Extract the (x, y) coordinate from the center of the cell holding the provided text.  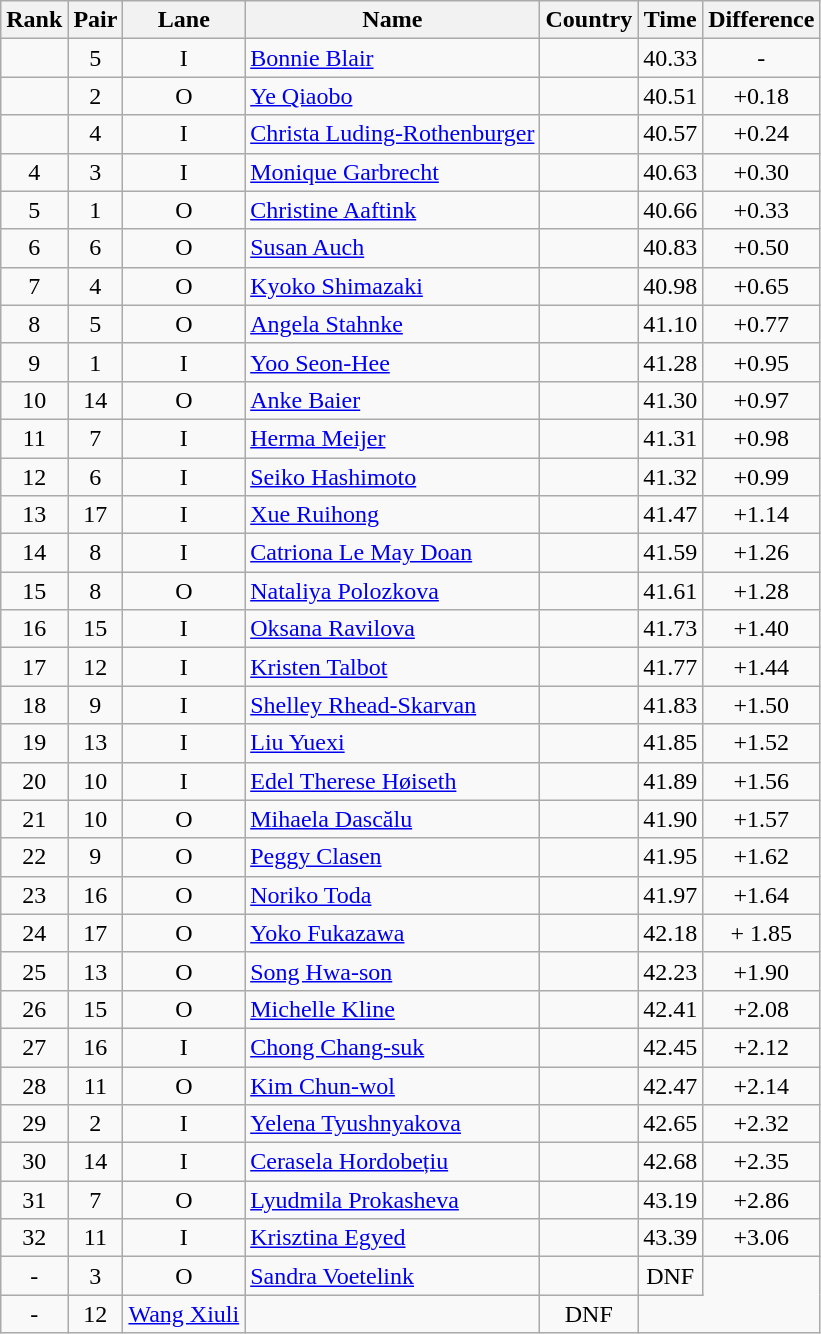
Lyudmila Prokasheva (392, 1200)
42.45 (670, 1047)
+1.44 (762, 667)
+2.86 (762, 1200)
42.41 (670, 1009)
43.19 (670, 1200)
41.97 (670, 895)
24 (34, 933)
+1.90 (762, 971)
Seiko Hashimoto (392, 477)
29 (34, 1124)
41.95 (670, 857)
+0.18 (762, 96)
Yoo Seon-Hee (392, 362)
41.30 (670, 400)
41.77 (670, 667)
+0.50 (762, 248)
+1.28 (762, 591)
Angela Stahnke (392, 324)
18 (34, 705)
41.31 (670, 438)
40.83 (670, 248)
41.83 (670, 705)
30 (34, 1162)
Monique Garbrecht (392, 172)
28 (34, 1085)
Catriona Le May Doan (392, 553)
+1.62 (762, 857)
25 (34, 971)
+0.30 (762, 172)
+2.32 (762, 1124)
21 (34, 819)
42.65 (670, 1124)
+3.06 (762, 1238)
+ 1.85 (762, 933)
Ye Qiaobo (392, 96)
+0.97 (762, 400)
+2.08 (762, 1009)
41.90 (670, 819)
Sandra Voetelink (392, 1276)
40.33 (670, 58)
Pair (96, 20)
Shelley Rhead-Skarvan (392, 705)
Cerasela Hordobețiu (392, 1162)
+1.56 (762, 781)
41.47 (670, 515)
41.89 (670, 781)
Country (589, 20)
+2.35 (762, 1162)
+1.26 (762, 553)
32 (34, 1238)
42.47 (670, 1085)
+2.12 (762, 1047)
Oksana Ravilova (392, 629)
41.32 (670, 477)
Anke Baier (392, 400)
Difference (762, 20)
Mihaela Dascălu (392, 819)
+1.52 (762, 743)
42.68 (670, 1162)
+1.40 (762, 629)
Michelle Kline (392, 1009)
22 (34, 857)
41.73 (670, 629)
+0.99 (762, 477)
Time (670, 20)
+2.14 (762, 1085)
40.57 (670, 134)
Name (392, 20)
41.85 (670, 743)
Edel Therese Høiseth (392, 781)
Yoko Fukazawa (392, 933)
+0.33 (762, 210)
+0.24 (762, 134)
Noriko Toda (392, 895)
Kyoko Shimazaki (392, 286)
Rank (34, 20)
42.18 (670, 933)
Herma Meijer (392, 438)
41.59 (670, 553)
41.28 (670, 362)
41.10 (670, 324)
Christine Aaftink (392, 210)
Peggy Clasen (392, 857)
40.51 (670, 96)
+0.98 (762, 438)
Kristen Talbot (392, 667)
41.61 (670, 591)
Chong Chang-suk (392, 1047)
Lane (184, 20)
19 (34, 743)
+1.14 (762, 515)
+1.64 (762, 895)
42.23 (670, 971)
+1.50 (762, 705)
+0.65 (762, 286)
Bonnie Blair (392, 58)
27 (34, 1047)
Kim Chun-wol (392, 1085)
Christa Luding-Rothenburger (392, 134)
26 (34, 1009)
Song Hwa-son (392, 971)
Nataliya Polozkova (392, 591)
40.63 (670, 172)
31 (34, 1200)
+1.57 (762, 819)
23 (34, 895)
40.98 (670, 286)
20 (34, 781)
+0.95 (762, 362)
Yelena Tyushnyakova (392, 1124)
Liu Yuexi (392, 743)
43.39 (670, 1238)
+0.77 (762, 324)
Wang Xiuli (184, 1314)
Krisztina Egyed (392, 1238)
Xue Ruihong (392, 515)
40.66 (670, 210)
Susan Auch (392, 248)
